Find where the given text appears and provide that cell's center as (x, y) coordinate. 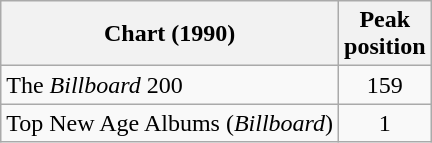
Chart (1990) (170, 34)
1 (385, 123)
The Billboard 200 (170, 85)
Peakposition (385, 34)
159 (385, 85)
Top New Age Albums (Billboard) (170, 123)
